Determine the [X, Y] coordinate at the center of the cell enclosing the given text.  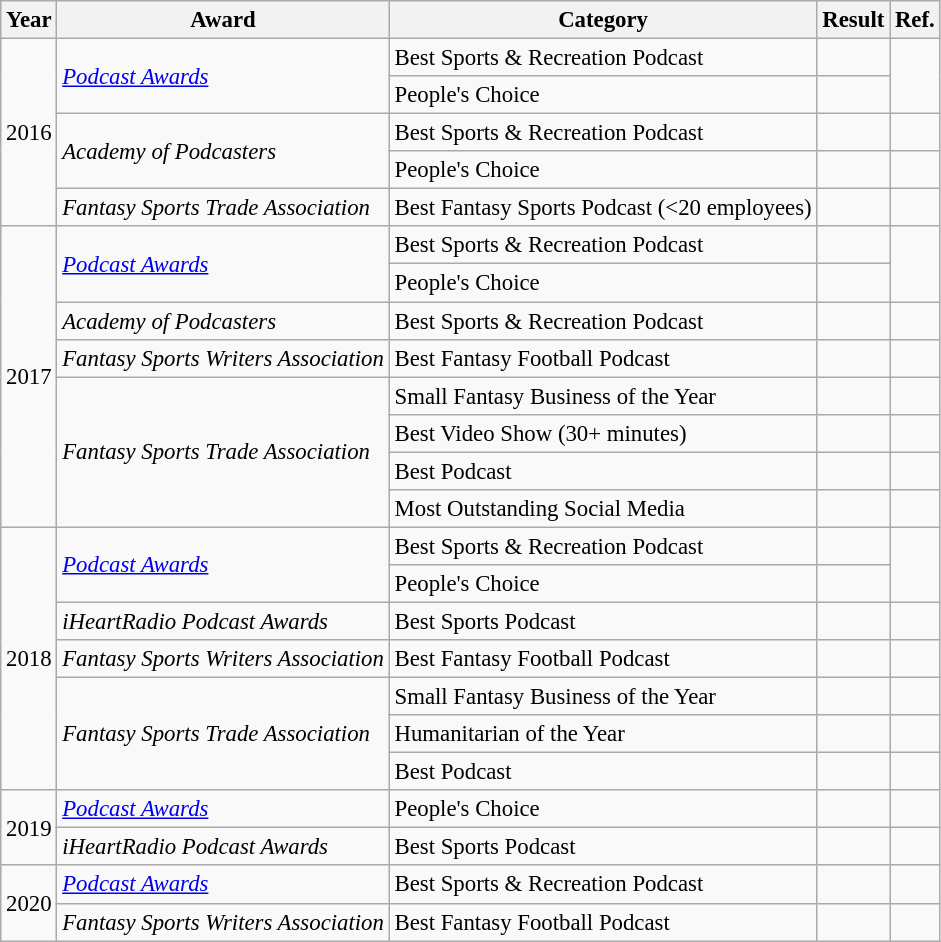
Year [29, 20]
2020 [29, 904]
Best Fantasy Sports Podcast (<20 employees) [603, 208]
Most Outstanding Social Media [603, 509]
Ref. [915, 20]
Best Video Show (30+ minutes) [603, 433]
2019 [29, 828]
Award [223, 20]
2017 [29, 376]
Category [603, 20]
2018 [29, 658]
Result [854, 20]
2016 [29, 133]
Humanitarian of the Year [603, 734]
